Scan for the cell matching the given text and deliver its (X, Y) coordinate at center. 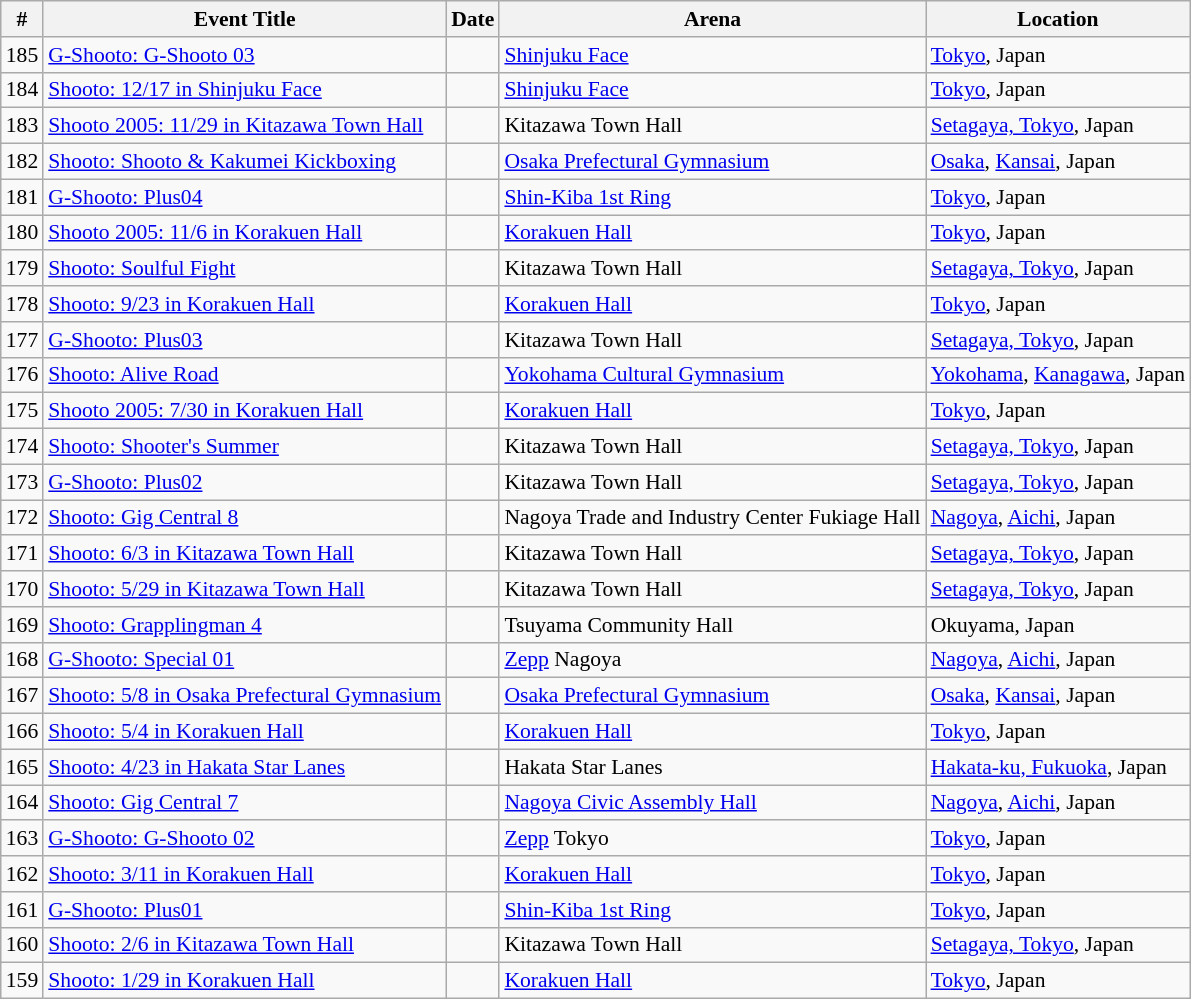
Nagoya Civic Assembly Hall (712, 803)
178 (22, 304)
Shooto: Grapplingman 4 (244, 625)
Shooto 2005: 11/29 in Kitazawa Town Hall (244, 126)
Zepp Nagoya (712, 660)
175 (22, 411)
G-Shooto: Special 01 (244, 660)
Shooto: 12/17 in Shinjuku Face (244, 90)
173 (22, 482)
161 (22, 910)
Event Title (244, 19)
# (22, 19)
163 (22, 839)
Shooto: 2/6 in Kitazawa Town Hall (244, 945)
174 (22, 447)
169 (22, 625)
Shooto: 9/23 in Korakuen Hall (244, 304)
Okuyama, Japan (1058, 625)
180 (22, 233)
Shooto: 5/8 in Osaka Prefectural Gymnasium (244, 696)
Zepp Tokyo (712, 839)
185 (22, 55)
Hakata Star Lanes (712, 767)
Shooto: 1/29 in Korakuen Hall (244, 981)
Shooto: 5/29 in Kitazawa Town Hall (244, 589)
G-Shooto: Plus03 (244, 340)
177 (22, 340)
Yokohama, Kanagawa, Japan (1058, 375)
Shooto: Shooto & Kakumei Kickboxing (244, 162)
G-Shooto: G-Shooto 03 (244, 55)
184 (22, 90)
Nagoya Trade and Industry Center Fukiage Hall (712, 518)
G-Shooto: Plus01 (244, 910)
Shooto 2005: 11/6 in Korakuen Hall (244, 233)
165 (22, 767)
Shooto 2005: 7/30 in Korakuen Hall (244, 411)
Shooto: Gig Central 8 (244, 518)
168 (22, 660)
170 (22, 589)
162 (22, 874)
Shooto: Alive Road (244, 375)
G-Shooto: G-Shooto 02 (244, 839)
183 (22, 126)
160 (22, 945)
181 (22, 197)
Yokohama Cultural Gymnasium (712, 375)
G-Shooto: Plus04 (244, 197)
Shooto: 4/23 in Hakata Star Lanes (244, 767)
171 (22, 554)
Tsuyama Community Hall (712, 625)
166 (22, 732)
Shooto: Shooter's Summer (244, 447)
172 (22, 518)
Date (472, 19)
176 (22, 375)
164 (22, 803)
Shooto: 5/4 in Korakuen Hall (244, 732)
159 (22, 981)
Shooto: Soulful Fight (244, 269)
182 (22, 162)
167 (22, 696)
179 (22, 269)
Shooto: 3/11 in Korakuen Hall (244, 874)
Hakata-ku, Fukuoka, Japan (1058, 767)
G-Shooto: Plus02 (244, 482)
Shooto: Gig Central 7 (244, 803)
Location (1058, 19)
Arena (712, 19)
Shooto: 6/3 in Kitazawa Town Hall (244, 554)
